Output the [X, Y] coordinate of the center of the cell containing the given text.  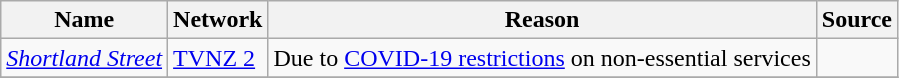
Network [218, 20]
Name [84, 20]
Source [856, 20]
TVNZ 2 [218, 58]
Reason [542, 20]
Due to COVID-19 restrictions on non-essential services [542, 58]
Shortland Street [84, 58]
